Output the [X, Y] coordinate of the center of the cell containing the given text.  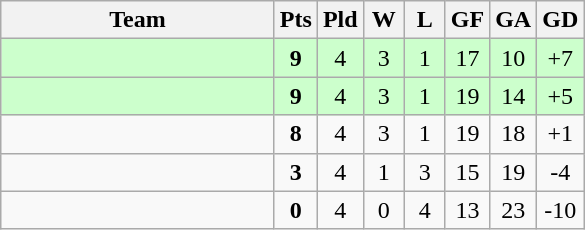
-10 [560, 210]
-4 [560, 172]
L [424, 20]
+7 [560, 58]
15 [467, 172]
18 [514, 134]
GA [514, 20]
+5 [560, 96]
GF [467, 20]
14 [514, 96]
10 [514, 58]
Team [138, 20]
Pld [340, 20]
17 [467, 58]
8 [296, 134]
GD [560, 20]
13 [467, 210]
W [384, 20]
Pts [296, 20]
+1 [560, 134]
23 [514, 210]
